From the cell containing the given text, extract its center point as [x, y] coordinate. 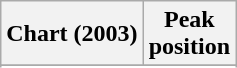
Chart (2003) [72, 34]
Peakposition [189, 34]
